Provide the (X, Y) coordinate of the cell's center where the given text is located.  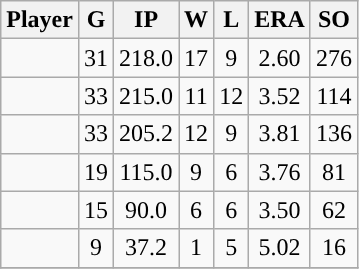
L (232, 20)
5 (232, 248)
3.81 (280, 134)
11 (196, 96)
19 (96, 172)
W (196, 20)
90.0 (146, 210)
3.50 (280, 210)
218.0 (146, 58)
ERA (280, 20)
2.60 (280, 58)
17 (196, 58)
37.2 (146, 248)
276 (334, 58)
81 (334, 172)
3.76 (280, 172)
SO (334, 20)
62 (334, 210)
31 (96, 58)
115.0 (146, 172)
1 (196, 248)
215.0 (146, 96)
3.52 (280, 96)
15 (96, 210)
IP (146, 20)
G (96, 20)
5.02 (280, 248)
114 (334, 96)
Player (40, 20)
205.2 (146, 134)
16 (334, 248)
136 (334, 134)
